Search for the cell housing the specified text and yield its (x, y) center coordinate. 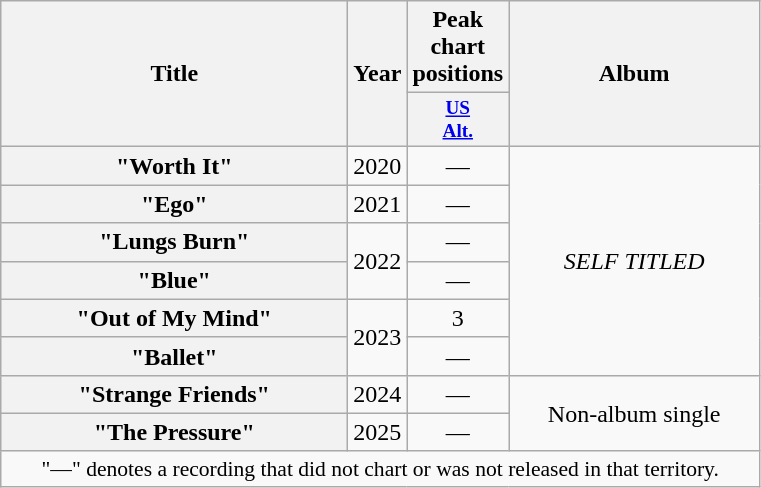
2022 (378, 261)
2021 (378, 204)
2025 (378, 432)
Album (634, 74)
2023 (378, 337)
"Out of My Mind" (174, 318)
"Lungs Burn" (174, 242)
Title (174, 74)
Peak chart positions (458, 47)
2020 (378, 166)
"The Pressure" (174, 432)
"Ego" (174, 204)
USAlt. (458, 120)
"—" denotes a recording that did not chart or was not released in that territory. (380, 469)
2024 (378, 394)
Year (378, 74)
"Ballet" (174, 356)
Non-album single (634, 413)
SELF TITLED (634, 261)
"Blue" (174, 280)
"Strange Friends" (174, 394)
"Worth It" (174, 166)
3 (458, 318)
